Pinpoint the cell where the given text exists, returning its [X, Y] midpoint coordinate. 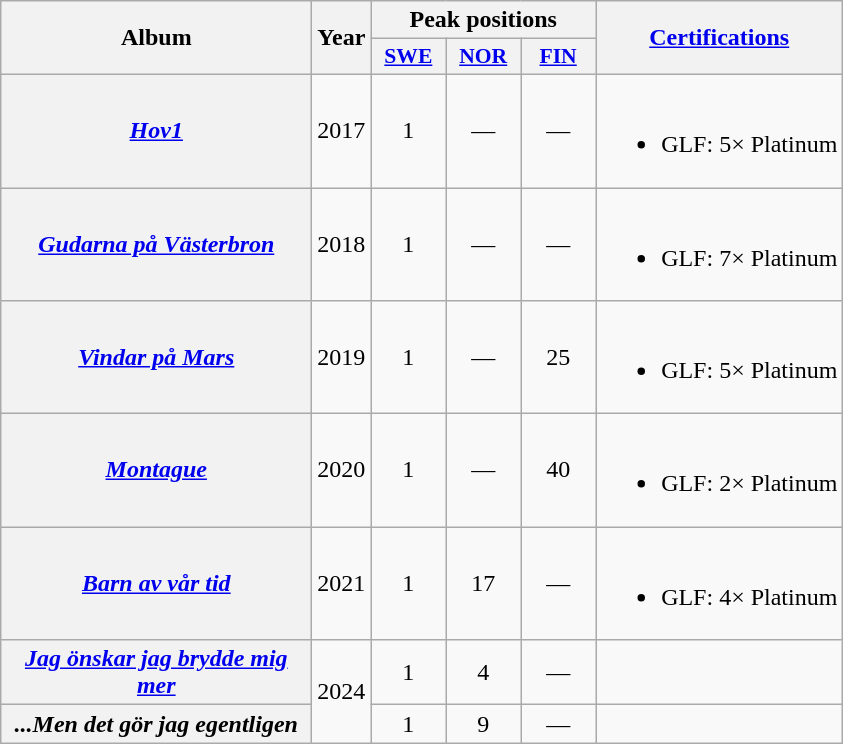
GLF: 4× Platinum [720, 584]
...Men det gör jag egentligen [156, 724]
Jag önskar jag brydde mig mer [156, 672]
17 [484, 584]
4 [484, 672]
9 [484, 724]
GLF: 2× Platinum [720, 470]
FIN [558, 57]
2017 [342, 130]
Peak positions [484, 20]
SWE [408, 57]
25 [558, 358]
Album [156, 38]
Montague [156, 470]
GLF: 7× Platinum [720, 244]
40 [558, 470]
Gudarna på Västerbron [156, 244]
2021 [342, 584]
Barn av vår tid [156, 584]
2019 [342, 358]
Hov1 [156, 130]
NOR [484, 57]
Year [342, 38]
Certifications [720, 38]
Vindar på Mars [156, 358]
2018 [342, 244]
2024 [342, 692]
2020 [342, 470]
